Provide the [x, y] coordinate of the cell's center where the given text is located.  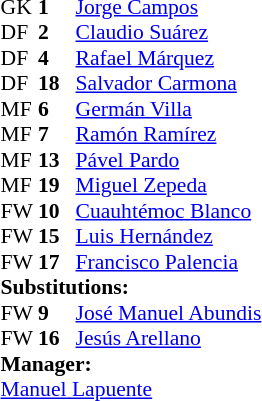
Luis Hernández [169, 237]
Cuauhtémoc Blanco [169, 211]
9 [57, 313]
Francisco Palencia [169, 262]
6 [57, 109]
10 [57, 211]
Rafael Márquez [169, 58]
16 [57, 339]
4 [57, 58]
17 [57, 262]
Miguel Zepeda [169, 185]
Claudio Suárez [169, 33]
Substitutions: [132, 287]
Germán Villa [169, 109]
Pável Pardo [169, 160]
2 [57, 33]
7 [57, 135]
15 [57, 237]
19 [57, 185]
Salvador Carmona [169, 83]
Manager: [132, 364]
José Manuel Abundis [169, 313]
Jesús Arellano [169, 339]
13 [57, 160]
18 [57, 83]
Ramón Ramírez [169, 135]
